Find where the given text appears and provide that cell's center as [X, Y] coordinate. 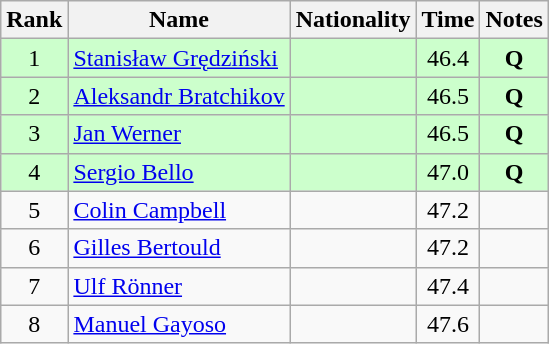
47.6 [448, 324]
Ulf Rönner [179, 286]
Name [179, 20]
8 [34, 324]
47.0 [448, 172]
47.4 [448, 286]
3 [34, 134]
5 [34, 210]
Gilles Bertould [179, 248]
Jan Werner [179, 134]
Colin Campbell [179, 210]
2 [34, 96]
Aleksandr Bratchikov [179, 96]
Notes [514, 20]
Manuel Gayoso [179, 324]
1 [34, 58]
Rank [34, 20]
46.4 [448, 58]
Stanisław Grędziński [179, 58]
4 [34, 172]
7 [34, 286]
Nationality [353, 20]
Time [448, 20]
6 [34, 248]
Sergio Bello [179, 172]
